Capture the cell that displays the provided text and extract its [X, Y] central coordinate. 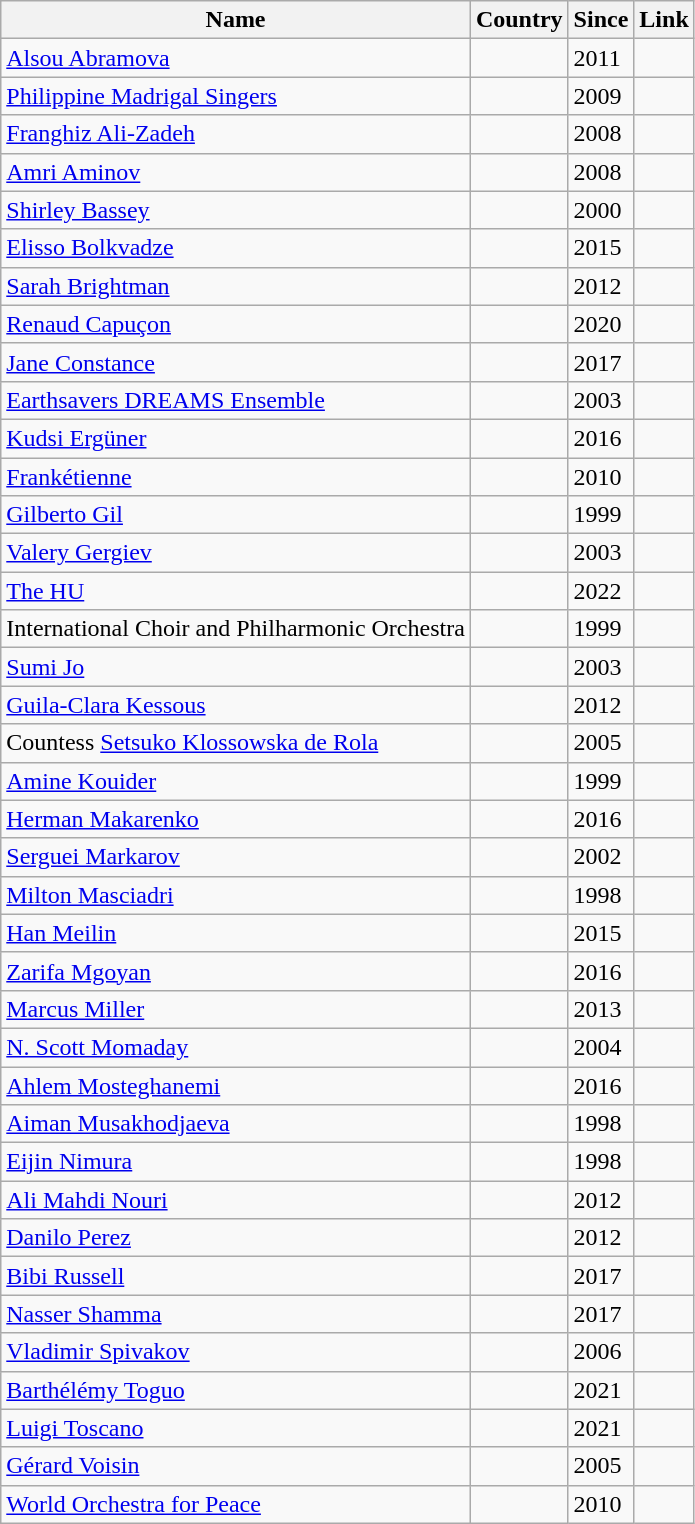
2013 [601, 1009]
Ali Mahdi Nouri [236, 1200]
Nasser Shamma [236, 1314]
International Choir and Philharmonic Orchestra [236, 629]
Elisso Bolkvadze [236, 248]
The HU [236, 591]
Kudsi Ergüner [236, 438]
2000 [601, 210]
Gilberto Gil [236, 515]
Serguei Markarov [236, 857]
Alsou Abramova [236, 58]
Amri Aminov [236, 172]
Countess Setsuko Klossowska de Rola [236, 743]
2011 [601, 58]
Since [601, 20]
Earthsavers DREAMS Ensemble [236, 400]
Danilo Perez [236, 1238]
Herman Makarenko [236, 819]
Barthélémy Toguo [236, 1390]
Luigi Toscano [236, 1428]
Sumi Jo [236, 667]
Name [236, 20]
Vladimir Spivakov [236, 1352]
Frankétienne [236, 477]
Milton Masciadri [236, 895]
2022 [601, 591]
Country [519, 20]
Marcus Miller [236, 1009]
Philippine Madrigal Singers [236, 96]
2006 [601, 1352]
Ahlem Mosteghanemi [236, 1085]
Bibi Russell [236, 1276]
Sarah Brightman [236, 286]
World Orchestra for Peace [236, 1504]
N. Scott Momaday [236, 1047]
Aiman Musakhodjaeva [236, 1124]
2020 [601, 324]
2002 [601, 857]
Eijin Nimura [236, 1162]
Valery Gergiev [236, 553]
Shirley Bassey [236, 210]
Renaud Capuçon [236, 324]
2004 [601, 1047]
Han Meilin [236, 933]
Zarifa Mgoyan [236, 971]
Guila-Clara Kessous [236, 705]
2009 [601, 96]
Link [664, 20]
Gérard Voisin [236, 1466]
Jane Constance [236, 362]
Amine Kouider [236, 781]
Franghiz Ali-Zadeh [236, 134]
